Identify which cell holds the provided text, then report its (x, y) central coordinate. 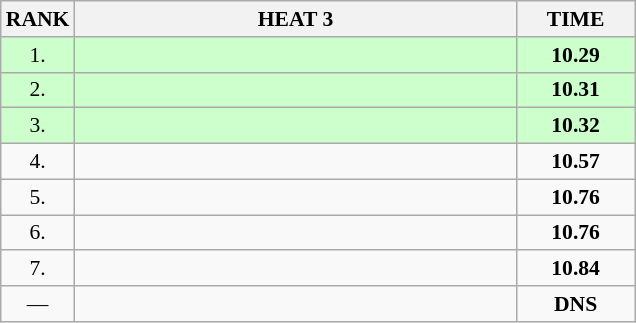
10.29 (576, 55)
5. (38, 197)
3. (38, 126)
— (38, 304)
1. (38, 55)
10.31 (576, 90)
10.32 (576, 126)
TIME (576, 19)
DNS (576, 304)
RANK (38, 19)
10.57 (576, 162)
7. (38, 269)
HEAT 3 (295, 19)
4. (38, 162)
10.84 (576, 269)
6. (38, 233)
2. (38, 90)
